Extract the (x, y) coordinate from the center of the cell holding the provided text.  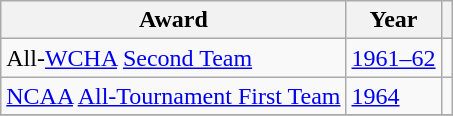
1961–62 (394, 58)
All-WCHA Second Team (174, 58)
1964 (394, 96)
Year (394, 20)
Award (174, 20)
NCAA All-Tournament First Team (174, 96)
